Determine the (x, y) coordinate at the center of the cell enclosing the given text.  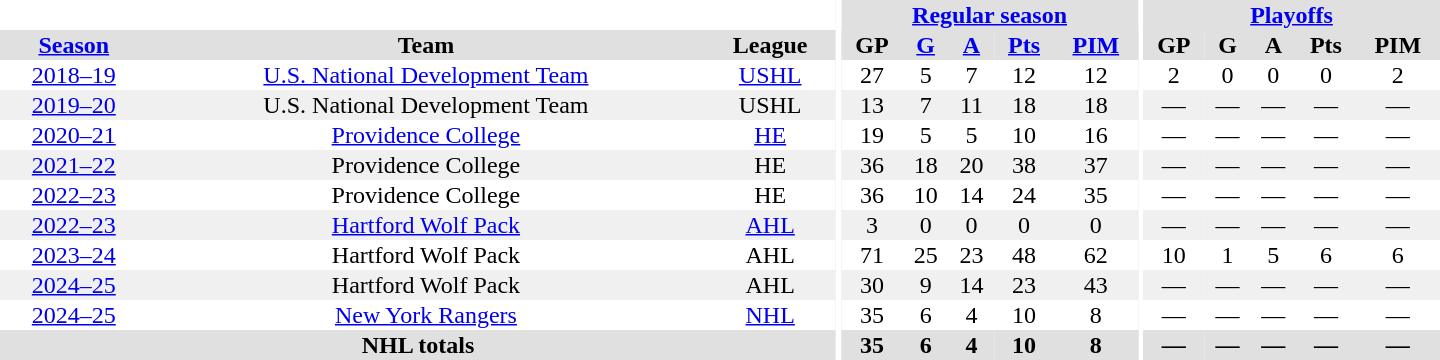
Team (426, 45)
NHL totals (418, 345)
9 (926, 285)
27 (872, 75)
2019–20 (74, 105)
2023–24 (74, 255)
2021–22 (74, 165)
Regular season (990, 15)
11 (972, 105)
2020–21 (74, 135)
37 (1096, 165)
1 (1228, 255)
30 (872, 285)
71 (872, 255)
48 (1024, 255)
43 (1096, 285)
3 (872, 225)
2018–19 (74, 75)
13 (872, 105)
62 (1096, 255)
Season (74, 45)
League (770, 45)
Playoffs (1292, 15)
24 (1024, 195)
16 (1096, 135)
19 (872, 135)
25 (926, 255)
38 (1024, 165)
20 (972, 165)
NHL (770, 315)
New York Rangers (426, 315)
